Pinpoint the cell where the given text exists, returning its (X, Y) midpoint coordinate. 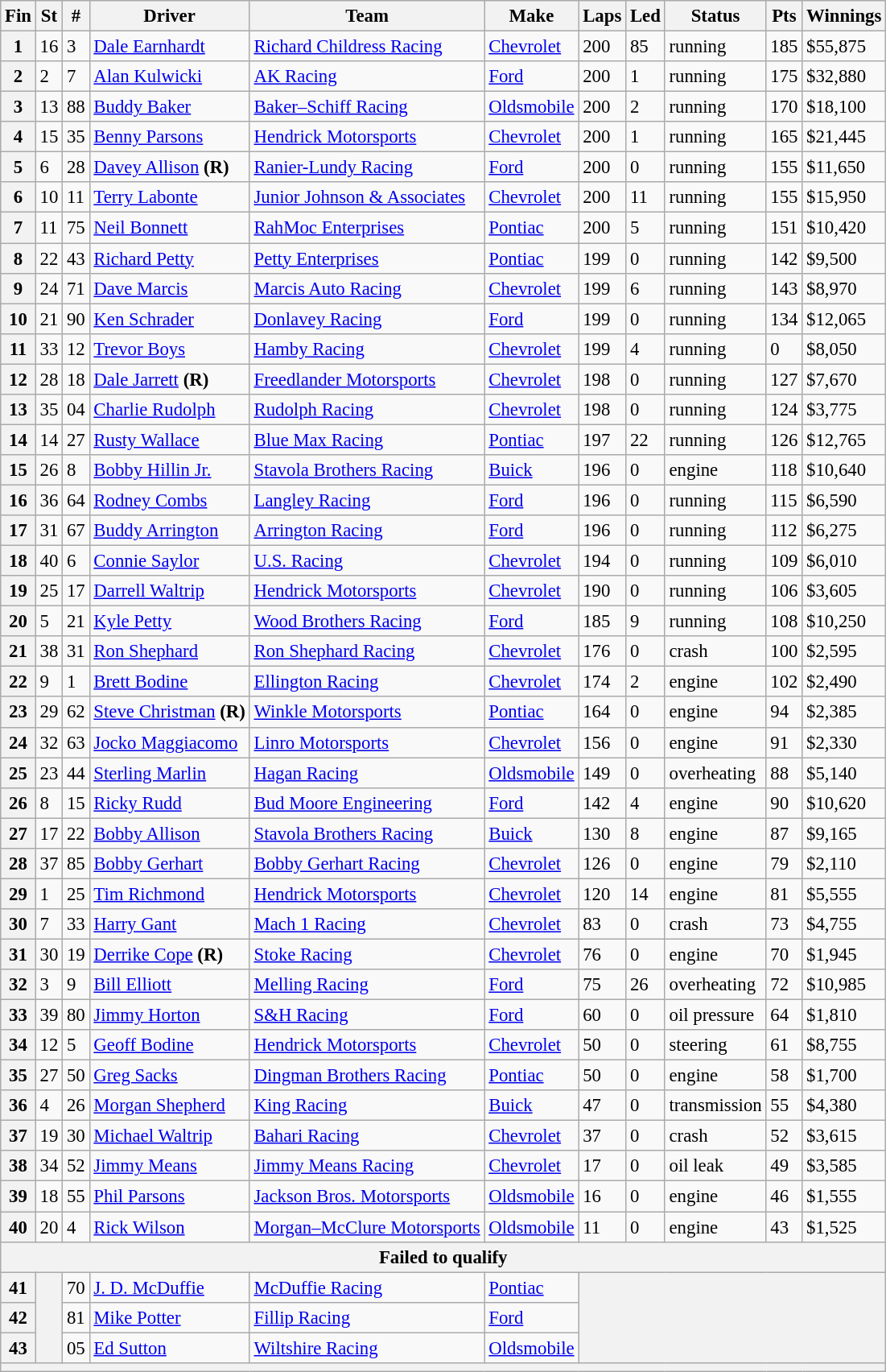
$2,595 (844, 651)
Wiltshire Racing (367, 1348)
Michael Waltrip (169, 1136)
$3,775 (844, 410)
Bud Moore Engineering (367, 803)
$10,985 (844, 985)
$9,165 (844, 833)
Freedlander Motorsports (367, 379)
Derrike Cope (R) (169, 954)
80 (76, 1015)
Richard Petty (169, 258)
47 (602, 1105)
197 (602, 440)
oil leak (715, 1167)
Led (645, 16)
Jocko Maggiacomo (169, 742)
$4,380 (844, 1105)
Mach 1 Racing (367, 924)
St (48, 16)
120 (602, 894)
Bobby Hillin Jr. (169, 470)
76 (602, 954)
$6,590 (844, 500)
112 (784, 531)
Hamby Racing (367, 349)
$3,605 (844, 591)
$5,555 (844, 894)
143 (784, 288)
Buddy Baker (169, 107)
$1,810 (844, 1015)
steering (715, 1045)
Baker–Schiff Racing (367, 107)
Rodney Combs (169, 500)
108 (784, 622)
Bobby Allison (169, 833)
$2,110 (844, 864)
Melling Racing (367, 985)
Hagan Racing (367, 773)
Driver (169, 16)
Jimmy Means Racing (367, 1167)
42 (19, 1317)
$6,010 (844, 561)
61 (784, 1045)
Jimmy Horton (169, 1015)
91 (784, 742)
$1,945 (844, 954)
127 (784, 379)
$11,650 (844, 167)
Rick Wilson (169, 1227)
Alan Kulwicki (169, 76)
175 (784, 76)
102 (784, 682)
Jimmy Means (169, 1167)
Wood Brothers Racing (367, 622)
130 (602, 833)
Petty Enterprises (367, 258)
Fin (19, 16)
Status (715, 16)
Bobby Gerhart (169, 864)
79 (784, 864)
Morgan–McClure Motorsports (367, 1227)
Geoff Bodine (169, 1045)
Darrell Waltrip (169, 591)
$2,330 (844, 742)
Greg Sacks (169, 1076)
Trevor Boys (169, 349)
Kyle Petty (169, 622)
190 (602, 591)
176 (602, 651)
Morgan Shepherd (169, 1105)
$10,420 (844, 228)
109 (784, 561)
Bahari Racing (367, 1136)
Langley Racing (367, 500)
04 (76, 410)
124 (784, 410)
106 (784, 591)
87 (784, 833)
71 (76, 288)
Bobby Gerhart Racing (367, 864)
Richard Childress Racing (367, 47)
46 (784, 1196)
164 (602, 713)
Tim Richmond (169, 894)
Linro Motorsports (367, 742)
Sterling Marlin (169, 773)
McDuffie Racing (367, 1287)
transmission (715, 1105)
149 (602, 773)
AK Racing (367, 76)
Connie Saylor (169, 561)
Ed Sutton (169, 1348)
58 (784, 1076)
$7,670 (844, 379)
Jackson Bros. Motorsports (367, 1196)
$5,140 (844, 773)
Rusty Wallace (169, 440)
Terry Labonte (169, 197)
Mike Potter (169, 1317)
Arrington Racing (367, 531)
Laps (602, 16)
Brett Bodine (169, 682)
$12,065 (844, 319)
49 (784, 1167)
$15,950 (844, 197)
Neil Bonnett (169, 228)
134 (784, 319)
$12,765 (844, 440)
# (76, 16)
72 (784, 985)
Ron Shephard Racing (367, 651)
Ranier-Lundy Racing (367, 167)
Winkle Motorsports (367, 713)
RahMoc Enterprises (367, 228)
Benny Parsons (169, 137)
$1,525 (844, 1227)
$21,445 (844, 137)
$10,250 (844, 622)
67 (76, 531)
Donlavey Racing (367, 319)
73 (784, 924)
$10,640 (844, 470)
$3,615 (844, 1136)
Blue Max Racing (367, 440)
Davey Allison (R) (169, 167)
$2,490 (844, 682)
J. D. McDuffie (169, 1287)
$6,275 (844, 531)
100 (784, 651)
Rudolph Racing (367, 410)
$55,875 (844, 47)
115 (784, 500)
Buddy Arrington (169, 531)
$18,100 (844, 107)
Winnings (844, 16)
Dingman Brothers Racing (367, 1076)
Failed to qualify (443, 1257)
83 (602, 924)
156 (602, 742)
$4,755 (844, 924)
62 (76, 713)
$3,585 (844, 1167)
$2,385 (844, 713)
S&H Racing (367, 1015)
Marcis Auto Racing (367, 288)
151 (784, 228)
194 (602, 561)
Dave Marcis (169, 288)
Fillip Racing (367, 1317)
94 (784, 713)
Junior Johnson & Associates (367, 197)
Phil Parsons (169, 1196)
U.S. Racing (367, 561)
$1,555 (844, 1196)
Ellington Racing (367, 682)
44 (76, 773)
170 (784, 107)
60 (602, 1015)
$10,620 (844, 803)
Charlie Rudolph (169, 410)
05 (76, 1348)
$8,050 (844, 349)
Make (531, 16)
$32,880 (844, 76)
$9,500 (844, 258)
Ron Shephard (169, 651)
Pts (784, 16)
174 (602, 682)
Steve Christman (R) (169, 713)
Ricky Rudd (169, 803)
63 (76, 742)
oil pressure (715, 1015)
Dale Jarrett (R) (169, 379)
King Racing (367, 1105)
165 (784, 137)
Team (367, 16)
Dale Earnhardt (169, 47)
Ken Schrader (169, 319)
Stoke Racing (367, 954)
Harry Gant (169, 924)
$8,755 (844, 1045)
118 (784, 470)
$1,700 (844, 1076)
Bill Elliott (169, 985)
$8,970 (844, 288)
41 (19, 1287)
